Pinpoint the cell where the given text exists, returning its (X, Y) midpoint coordinate. 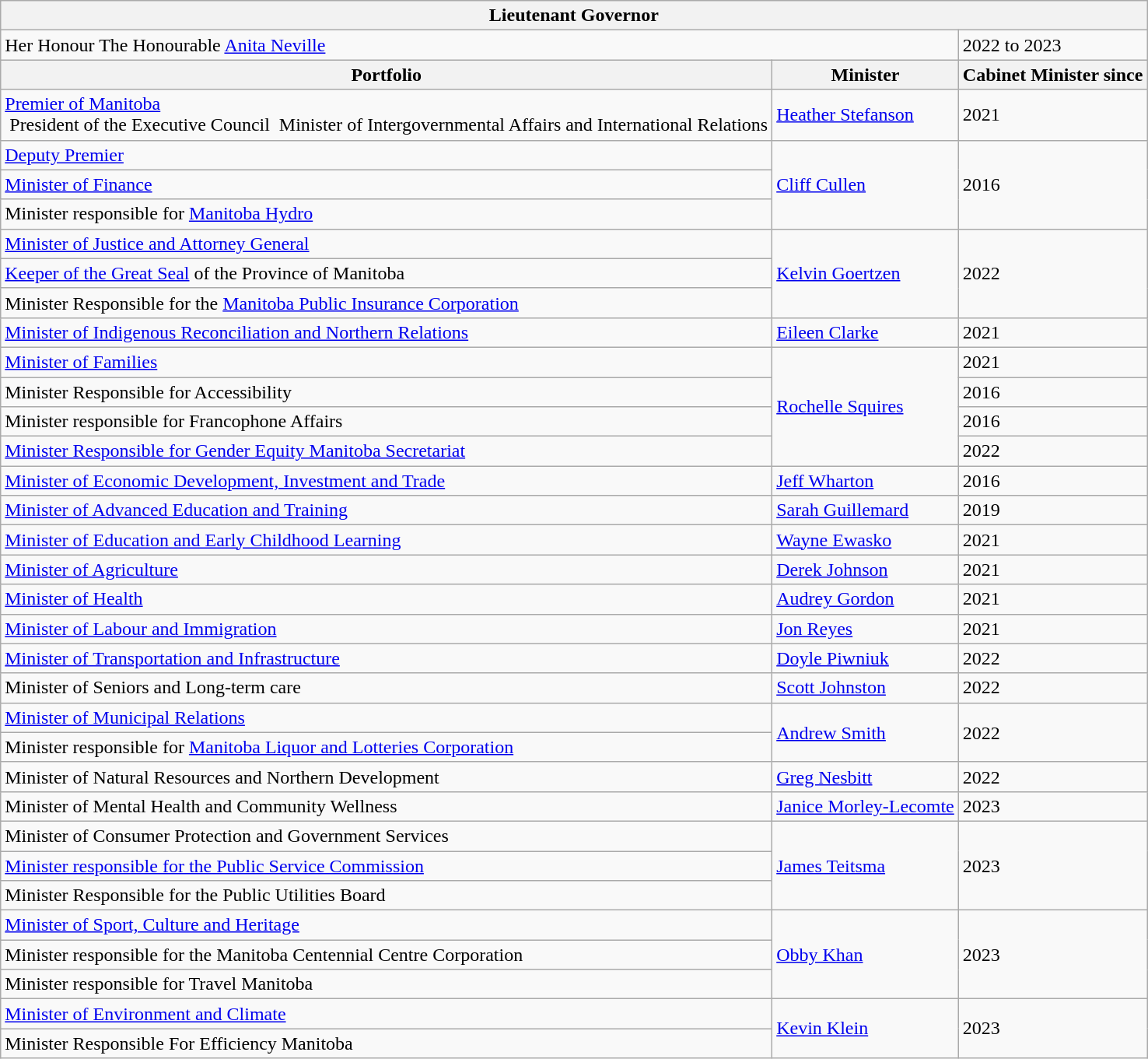
Greg Nesbitt (866, 777)
Jon Reyes (866, 629)
Minister Responsible for the Public Utilities Board (387, 896)
Minister responsible for Manitoba Liquor and Lotteries Corporation (387, 747)
Premier of Manitoba President of the Executive Council Minister of Intergovernmental Affairs and International Relations (387, 115)
Minister responsible for the Public Service Commission (387, 866)
Eileen Clarke (866, 332)
Minister of Consumer Protection and Government Services (387, 836)
Minister of Finance (387, 184)
Scott Johnston (866, 688)
Minister of Indigenous Reconciliation and Northern Relations (387, 332)
Minister Responsible for Gender Equity Manitoba Secretariat (387, 451)
Kevin Klein (866, 1029)
Audrey Gordon (866, 599)
Deputy Premier (387, 155)
James Teitsma (866, 865)
2022 to 2023 (1053, 45)
Portfolio (387, 75)
Minister of Mental Health and Community Wellness (387, 806)
Minister of Labour and Immigration (387, 629)
Minister of Advanced Education and Training (387, 510)
Minister of Seniors and Long-term care (387, 688)
Kelvin Goertzen (866, 273)
Heather Stefanson (866, 115)
Cliff Cullen (866, 184)
Minister (866, 75)
Minister of Natural Resources and Northern Development (387, 777)
Minister of Environment and Climate (387, 1014)
2019 (1053, 510)
Minister of Municipal Relations (387, 717)
Minister of Economic Development, Investment and Trade (387, 481)
Lieutenant Governor (574, 16)
Sarah Guillemard (866, 510)
Minister of Sport, Culture and Heritage (387, 925)
Rochelle Squires (866, 406)
Minister of Transportation and Infrastructure (387, 658)
Minister Responsible for Accessibility (387, 391)
Her Honour The Honourable Anita Neville (480, 45)
Minister responsible for the Manitoba Centennial Centre Corporation (387, 955)
Janice Morley-Lecomte (866, 806)
Minister Responsible For Efficiency Manitoba (387, 1043)
Minister of Families (387, 362)
Obby Khan (866, 955)
Minister of Justice and Attorney General (387, 244)
Wayne Ewasko (866, 540)
Minister of Education and Early Childhood Learning (387, 540)
Andrew Smith (866, 732)
Minister responsible for Travel Manitoba (387, 984)
Jeff Wharton (866, 481)
Keeper of the Great Seal of the Province of Manitoba (387, 273)
Derek Johnson (866, 570)
Minister of Agriculture (387, 570)
Minister responsible for Francophone Affairs (387, 422)
Minister Responsible for the Manitoba Public Insurance Corporation (387, 303)
Minister of Health (387, 599)
Cabinet Minister since (1053, 75)
Doyle Piwniuk (866, 658)
Minister responsible for Manitoba Hydro (387, 214)
